Capture the cell that displays the provided text and extract its [x, y] central coordinate. 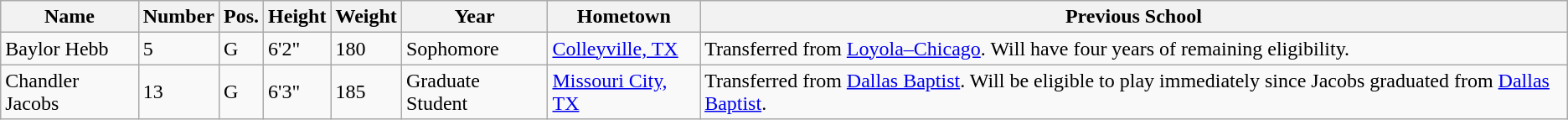
Year [474, 17]
13 [178, 92]
Graduate Student [474, 92]
Pos. [241, 17]
Transferred from Dallas Baptist. Will be eligible to play immediately since Jacobs graduated from Dallas Baptist. [1134, 92]
Hometown [624, 17]
Baylor Hebb [70, 49]
Chandler Jacobs [70, 92]
185 [366, 92]
6'2" [297, 49]
Sophomore [474, 49]
Previous School [1134, 17]
Missouri City, TX [624, 92]
Number [178, 17]
5 [178, 49]
Colleyville, TX [624, 49]
Weight [366, 17]
Height [297, 17]
180 [366, 49]
6'3" [297, 92]
Name [70, 17]
Transferred from Loyola–Chicago. Will have four years of remaining eligibility. [1134, 49]
